From the cell containing the given text, extract its center point as [X, Y] coordinate. 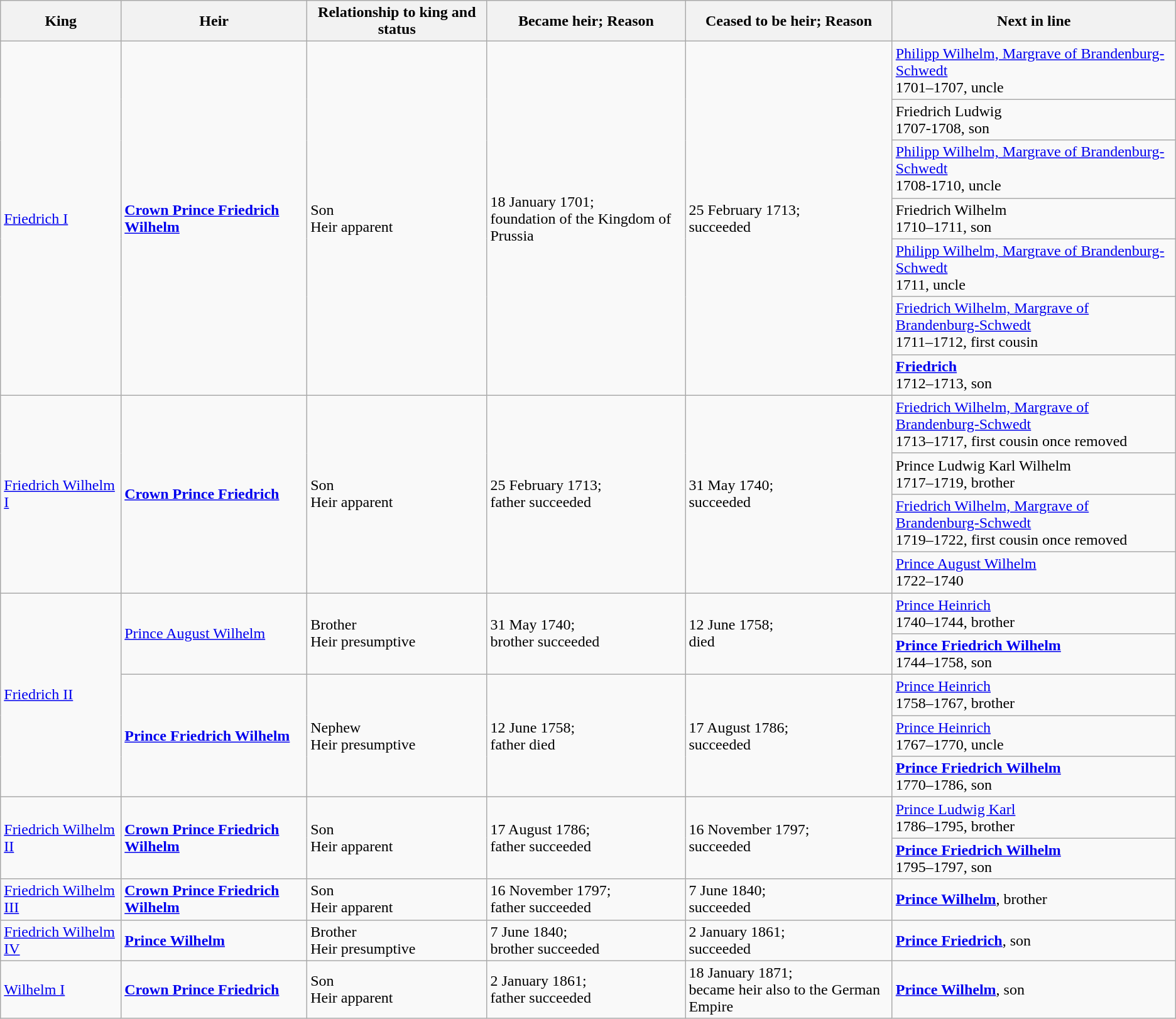
Friedrich Wilhelm IV [61, 940]
Friedrich Ludwig1707-1708, son [1034, 119]
16 November 1797;succeeded [789, 838]
Prince Ludwig Karl1786–1795, brother [1034, 818]
Next in line [1034, 21]
18 January 1701;foundation of the Kingdom of Prussia [586, 219]
Friedrich Wilhelm II [61, 838]
25 February 1713;succeeded [789, 219]
Friedrich Wilhelm, Margrave of Brandenburg-Schwedt1719–1722, first cousin once removed [1034, 523]
Prince Heinrich1740–1744, brother [1034, 613]
Friedrich Wilhelm, Margrave of Brandenburg-Schwedt1711–1712, first cousin [1034, 325]
Wilhelm I [61, 989]
Heir [214, 21]
7 June 1840;brother succeeded [586, 940]
Prince August Wilhelm [214, 634]
Prince Heinrich1767–1770, uncle [1034, 736]
Philipp Wilhelm, Margrave of Brandenburg-Schwedt1701–1707, uncle [1034, 70]
12 June 1758;died [789, 634]
Prince Friedrich Wilhelm1744–1758, son [1034, 655]
King [61, 21]
Friedrich1712–1713, son [1034, 374]
Became heir; Reason [586, 21]
31 May 1740;succeeded [789, 494]
Friedrich Wilhelm I [61, 494]
Friedrich Wilhelm III [61, 900]
16 November 1797;father succeeded [586, 900]
31 May 1740;brother succeeded [586, 634]
2 January 1861;father succeeded [586, 989]
Prince Friedrich Wilhelm1770–1786, son [1034, 777]
17 August 1786;succeeded [789, 736]
Prince Friedrich Wilhelm1795–1797, son [1034, 858]
Philipp Wilhelm, Margrave of Brandenburg-Schwedt 1708-1710, uncle [1034, 169]
Prince Wilhelm, brother [1034, 900]
Prince August Wilhelm1722–1740 [1034, 572]
Philipp Wilhelm, Margrave of Brandenburg-Schwedt1711, uncle [1034, 268]
Friedrich II [61, 695]
Relationship to king and status [397, 21]
Prince Friedrich Wilhelm [214, 736]
Friedrich Wilhelm, Margrave of Brandenburg-Schwedt1713–1717, first cousin once removed [1034, 424]
Prince Wilhelm [214, 940]
Prince Ludwig Karl Wilhelm1717–1719, brother [1034, 474]
25 February 1713;father succeeded [586, 494]
7 June 1840;succeeded [789, 900]
Ceased to be heir; Reason [789, 21]
12 June 1758;father died [586, 736]
17 August 1786;father succeeded [586, 838]
Prince Wilhelm, son [1034, 989]
NephewHeir presumptive [397, 736]
Friedrich I [61, 219]
2 January 1861;succeeded [789, 940]
Prince Heinrich1758–1767, brother [1034, 695]
Friedrich Wilhelm1710–1711, son [1034, 219]
18 January 1871;became heir also to the German Empire [789, 989]
Prince Friedrich, son [1034, 940]
